Return (X, Y) of the center of cell containing provided text 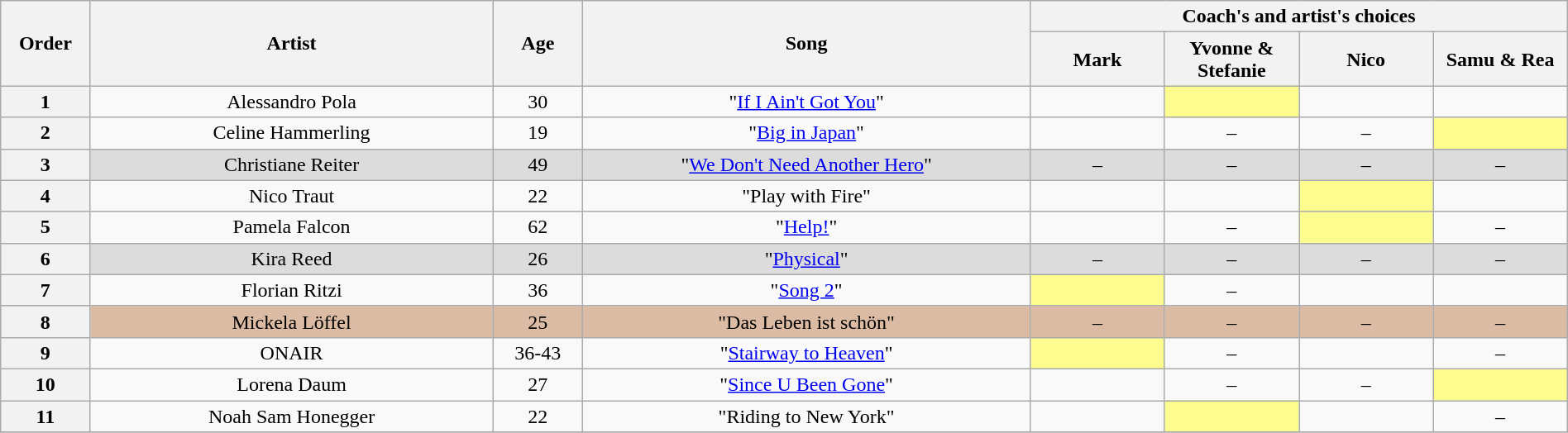
49 (538, 164)
5 (45, 227)
"Riding to New York" (806, 416)
Noah Sam Honegger (291, 416)
"Big in Japan" (806, 133)
19 (538, 133)
"Das Leben ist schön" (806, 321)
11 (45, 416)
Nico Traut (291, 196)
Order (45, 43)
Coach's and artist's choices (1299, 17)
Mickela Löffel (291, 321)
30 (538, 102)
36-43 (538, 353)
9 (45, 353)
Christiane Reiter (291, 164)
"We Don't Need Another Hero" (806, 164)
Celine Hammerling (291, 133)
Mark (1097, 59)
Artist (291, 43)
4 (45, 196)
"Help!" (806, 227)
"Physical" (806, 259)
Pamela Falcon (291, 227)
"Play with Fire" (806, 196)
Song (806, 43)
"If I Ain't Got You" (806, 102)
"Stairway to Heaven" (806, 353)
1 (45, 102)
10 (45, 384)
36 (538, 290)
Age (538, 43)
"Since U Been Gone" (806, 384)
Lorena Daum (291, 384)
Samu & Rea (1500, 59)
ONAIR (291, 353)
Yvonne & Stefanie (1231, 59)
Alessandro Pola (291, 102)
Kira Reed (291, 259)
62 (538, 227)
Nico (1365, 59)
6 (45, 259)
8 (45, 321)
2 (45, 133)
Florian Ritzi (291, 290)
27 (538, 384)
26 (538, 259)
7 (45, 290)
3 (45, 164)
"Song 2" (806, 290)
25 (538, 321)
